Provide the [x, y] coordinate of the cell's center where the given text is located.  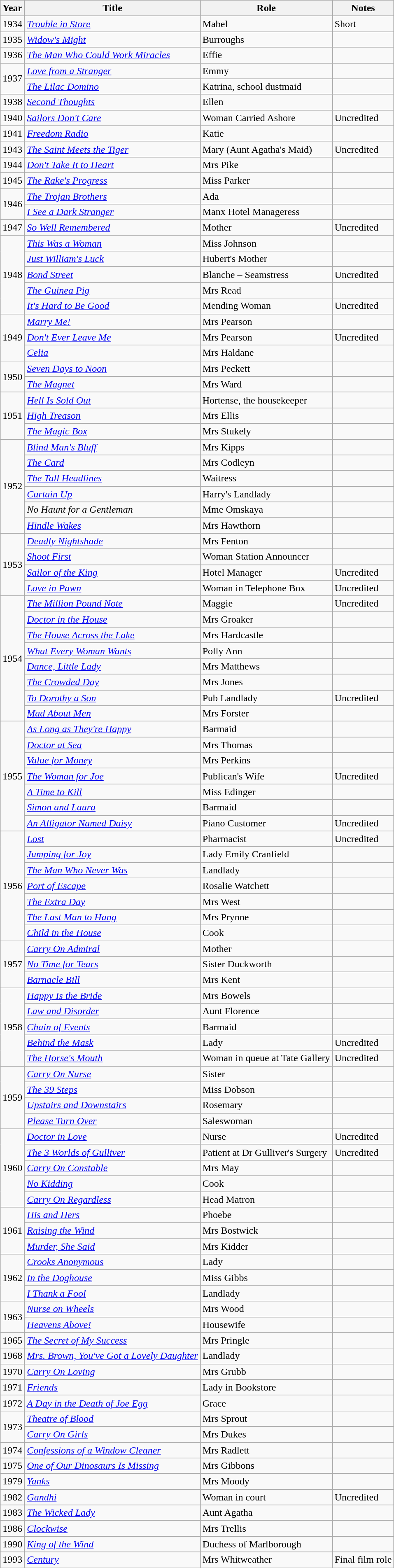
Jumping for Joy [112, 854]
Polly Ann [266, 651]
1944 [12, 165]
Mrs Gibbons [266, 1466]
Mabel [266, 24]
Behind the Mask [112, 1043]
Mrs Stukely [266, 431]
Ada [266, 196]
Aunt Florence [266, 1011]
Woman Carried Ashore [266, 118]
Mrs Perkins [266, 761]
Widow's Might [112, 40]
The Crowded Day [112, 682]
High Treason [112, 415]
The House Across the Lake [112, 635]
1958 [12, 1027]
Doctor in the House [112, 619]
Woman in court [266, 1497]
Mrs Pike [266, 165]
Sailors Don't Care [112, 118]
As Long as They're Happy [112, 729]
1970 [12, 1372]
Piano Customer [266, 823]
Law and Disorder [112, 1011]
Happy Is the Bride [112, 996]
Seven Days to Noon [112, 369]
Miss Parker [266, 180]
Mrs West [266, 901]
1945 [12, 180]
The Rake's Progress [112, 180]
Head Matron [266, 1199]
Bond Street [112, 275]
1974 [12, 1450]
Mrs Bowels [266, 996]
1961 [12, 1231]
Crooks Anonymous [112, 1262]
Hortense, the housekeeper [266, 400]
Mrs Dukes [266, 1434]
Mrs Groaker [266, 619]
Miss Gibbs [266, 1278]
Century [112, 1560]
Clockwise [112, 1528]
Barnacle Bill [112, 980]
The Saint Meets the Tiger [112, 149]
King of the Wind [112, 1544]
Value for Money [112, 761]
Mending Woman [266, 306]
Please Turn Over [112, 1121]
Title [112, 8]
Mrs Ward [266, 384]
1943 [12, 149]
The Trojan Brothers [112, 196]
Mrs Sprout [266, 1419]
Carry On Nurse [112, 1074]
Effie [266, 55]
Saleswoman [266, 1121]
Confessions of a Window Cleaner [112, 1450]
1938 [12, 102]
1954 [12, 658]
So Well Remembered [112, 228]
Mrs Kipps [266, 447]
1957 [12, 964]
Don't Take It to Heart [112, 165]
What Every Woman Wants [112, 651]
Shoot First [112, 557]
Dance, Little Lady [112, 666]
Child in the House [112, 933]
Phoebe [266, 1215]
I Thank a Fool [112, 1293]
1979 [12, 1482]
In the Doghouse [112, 1278]
Mrs Ellis [266, 415]
Chain of Events [112, 1027]
1949 [12, 337]
Hotel Manager [266, 572]
Mrs Radlett [266, 1450]
Miss Edinger [266, 792]
1946 [12, 204]
An Alligator Named Daisy [112, 823]
Yanks [112, 1482]
Mrs Wood [266, 1309]
The 3 Worlds of Gulliver [112, 1152]
The Horse's Mouth [112, 1058]
1935 [12, 40]
1952 [12, 486]
Love in Pawn [112, 588]
1973 [12, 1426]
1972 [12, 1403]
Carry On Admiral [112, 948]
Miss Dobson [266, 1090]
Sailor of the King [112, 572]
1971 [12, 1387]
Blanche – Seamstress [266, 275]
Manx Hotel Manageress [266, 212]
1950 [12, 376]
Doctor at Sea [112, 745]
The Million Pound Note [112, 604]
Lady in Bookstore [266, 1387]
Sister Duckworth [266, 964]
Hell Is Sold Out [112, 400]
It's Hard to Be Good [112, 306]
Lost [112, 839]
Hindle Wakes [112, 525]
The Man Who Never Was [112, 870]
1956 [12, 886]
The Lilac Domino [112, 86]
Carry On Regardless [112, 1199]
1955 [12, 776]
Just William's Luck [112, 259]
I See a Dark Stranger [112, 212]
1962 [12, 1278]
1934 [12, 24]
Woman in queue at Tate Gallery [266, 1058]
Harry's Landlady [266, 494]
No Kidding [112, 1183]
The Man Who Could Work Miracles [112, 55]
Rosalie Watchett [266, 886]
Emmy [266, 71]
Marry Me! [112, 322]
Mrs Kidder [266, 1246]
Hubert's Mother [266, 259]
Burroughs [266, 40]
Pub Landlady [266, 698]
Mrs Hawthorn [266, 525]
Katie [266, 133]
Woman in Telephone Box [266, 588]
1975 [12, 1466]
Simon and Laura [112, 807]
Sister [266, 1074]
The Last Man to Hang [112, 917]
Nurse [266, 1136]
Mrs Matthews [266, 666]
Theatre of Blood [112, 1419]
1959 [12, 1097]
A Time to Kill [112, 792]
Port of Escape [112, 886]
The Guinea Pig [112, 290]
Mad About Men [112, 714]
Love from a Stranger [112, 71]
Ellen [266, 102]
1948 [12, 275]
Doctor in Love [112, 1136]
1937 [12, 79]
Mrs Pringle [266, 1340]
Mrs May [266, 1168]
Nurse on Wheels [112, 1309]
1936 [12, 55]
Upstairs and Downstairs [112, 1105]
Mrs Bostwick [266, 1231]
Celia [112, 353]
Carry On Girls [112, 1434]
Mrs Moody [266, 1482]
Rosemary [266, 1105]
Lady Emily Cranfield [266, 854]
Murder, She Said [112, 1246]
Notes [363, 8]
The Magnet [112, 384]
Mrs Hardcastle [266, 635]
Mrs Grubb [266, 1372]
1953 [12, 565]
Katrina, school dustmaid [266, 86]
Mrs Kent [266, 980]
No Time for Tears [112, 964]
Miss Johnson [266, 243]
1960 [12, 1168]
Mrs Whitweather [266, 1560]
Role [266, 8]
Publican's Wife [266, 776]
Waitress [266, 478]
Raising the Wind [112, 1231]
Deadly Nightshade [112, 541]
Don't Ever Leave Me [112, 337]
Mrs Thomas [266, 745]
1993 [12, 1560]
1986 [12, 1528]
Year [12, 8]
Mme Omskaya [266, 510]
1983 [12, 1513]
The Woman for Joe [112, 776]
The 39 Steps [112, 1090]
Mrs. Brown, You've Got a Lovely Daughter [112, 1356]
Gandhi [112, 1497]
Maggie [266, 604]
Mrs Haldane [266, 353]
Duchess of Marlborough [266, 1544]
Mrs Forster [266, 714]
Mary (Aunt Agatha's Maid) [266, 149]
Mrs Codleyn [266, 463]
A Day in the Death of Joe Egg [112, 1403]
Freedom Radio [112, 133]
Short [363, 24]
Pharmacist [266, 839]
Aunt Agatha [266, 1513]
To Dorothy a Son [112, 698]
Woman Station Announcer [266, 557]
Carry On Constable [112, 1168]
1940 [12, 118]
Carry On Loving [112, 1372]
Mrs Trellis [266, 1528]
Grace [266, 1403]
The Extra Day [112, 901]
The Magic Box [112, 431]
Trouble in Store [112, 24]
The Card [112, 463]
One of Our Dinosaurs Is Missing [112, 1466]
Mrs Prynne [266, 917]
1947 [12, 228]
His and Hers [112, 1215]
1941 [12, 133]
Mrs Jones [266, 682]
No Haunt for a Gentleman [112, 510]
Heavens Above! [112, 1325]
Friends [112, 1387]
Blind Man's Bluff [112, 447]
1963 [12, 1317]
Mrs Peckett [266, 369]
1951 [12, 415]
1990 [12, 1544]
1982 [12, 1497]
The Wicked Lady [112, 1513]
The Tall Headlines [112, 478]
Mrs Fenton [266, 541]
The Secret of My Success [112, 1340]
Mrs Read [266, 290]
1965 [12, 1340]
1968 [12, 1356]
Curtain Up [112, 494]
Patient at Dr Gulliver's Surgery [266, 1152]
Second Thoughts [112, 102]
Final film role [363, 1560]
This Was a Woman [112, 243]
Housewife [266, 1325]
